From the cell containing the given text, extract its center point as [X, Y] coordinate. 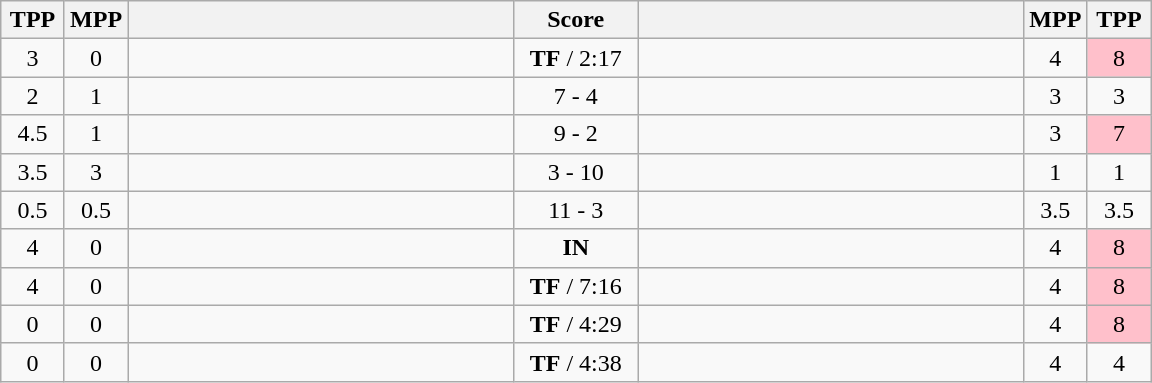
11 - 3 [576, 210]
Score [576, 20]
TF / 4:29 [576, 324]
2 [33, 96]
TF / 7:16 [576, 286]
4.5 [33, 134]
TF / 2:17 [576, 58]
IN [576, 248]
7 - 4 [576, 96]
TF / 4:38 [576, 362]
9 - 2 [576, 134]
3 - 10 [576, 172]
7 [1119, 134]
